Return (X, Y) of the center of cell containing provided text 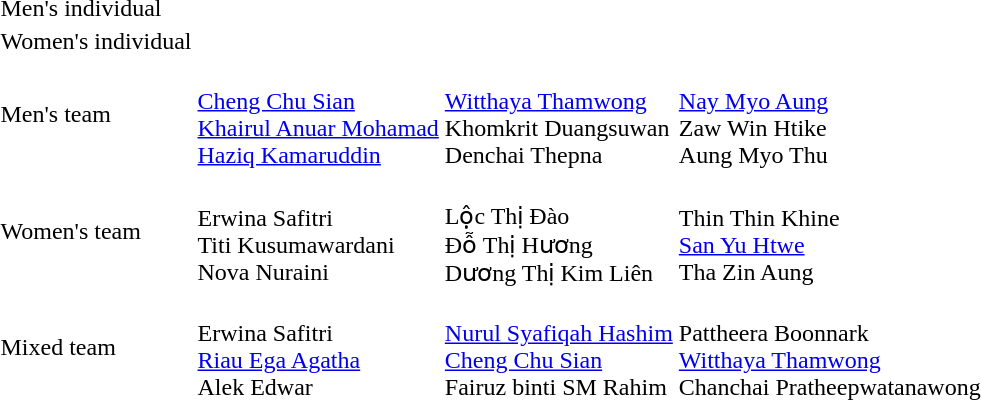
Witthaya ThamwongKhomkrit DuangsuwanDenchai Thepna (558, 114)
Erwina SafitriTiti KusumawardaniNova Nuraini (318, 231)
Lộc Thị ĐàoĐỗ Thị HươngDương Thị Kim Liên (558, 231)
Cheng Chu SianKhairul Anuar MohamadHaziq Kamaruddin (318, 114)
